Extract the [x, y] coordinate from the center of the cell holding the provided text.  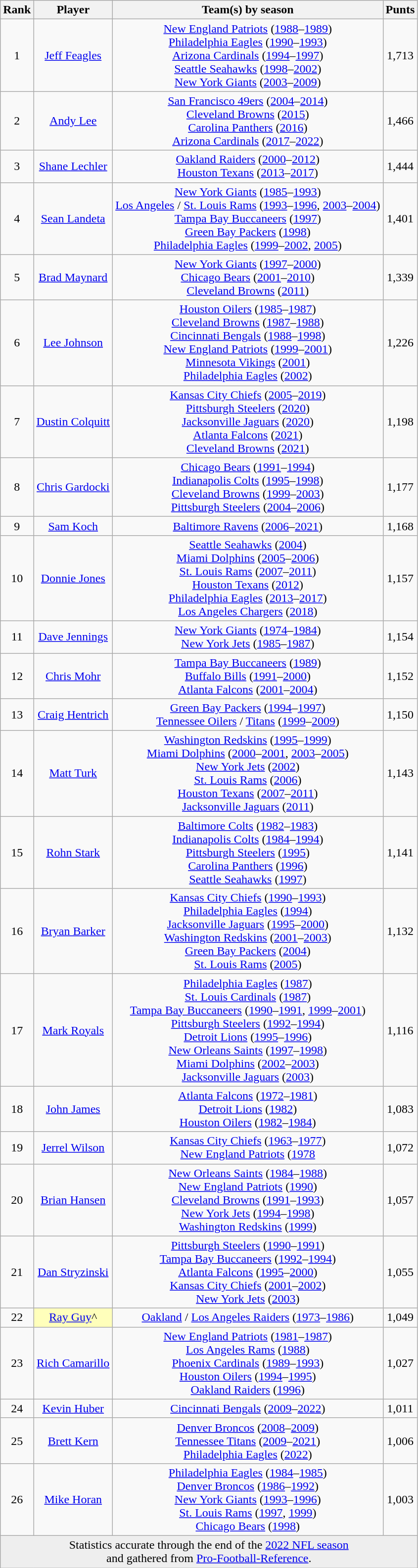
New York Giants (1997–2000)Chicago Bears (2001–2010)Cleveland Browns (2011) [248, 277]
1,132 [400, 931]
Pittsburgh Steelers (1990–1991)Tampa Bay Buccaneers (1992–1994) Atlanta Falcons (1995–2000)Kansas City Chiefs (2001–2002)New York Jets (2003) [248, 1272]
New England Patriots (1981–1987)Los Angeles Rams (1988)Phoenix Cardinals (1989–1993)Houston Oilers (1994–1995)Oakland Raiders (1996) [248, 1363]
Kevin Huber [73, 1408]
1,057 [400, 1200]
1,143 [400, 774]
Chris Mohr [73, 676]
23 [17, 1363]
1,157 [400, 578]
Green Bay Packers (1994–1997)Tennessee Oilers / Titans (1999–2009) [248, 715]
12 [17, 676]
1,713 [400, 55]
Brett Kern [73, 1441]
Cincinnati Bengals (2009–2022) [248, 1408]
1,027 [400, 1363]
Andy Lee [73, 121]
1,006 [400, 1441]
Player [73, 10]
1,141 [400, 852]
1,150 [400, 715]
6 [17, 343]
19 [17, 1147]
Dan Stryzinski [73, 1272]
New Orleans Saints (1984–1988)New England Patriots (1990) Cleveland Browns (1991–1993)New York Jets (1994–1998)Washington Redskins (1999) [248, 1200]
Ray Guy^ [73, 1317]
1,003 [400, 1499]
1,177 [400, 487]
10 [17, 578]
15 [17, 852]
1,401 [400, 218]
Oakland / Los Angeles Raiders (1973–1986) [248, 1317]
Jeff Feagles [73, 55]
Bryan Barker [73, 931]
1,226 [400, 343]
Oakland Raiders (2000–2012)Houston Texans (2013–2017) [248, 166]
14 [17, 774]
Shane Lechler [73, 166]
Chicago Bears (1991–1994)Indianapolis Colts (1995–1998)Cleveland Browns (1999–2003)Pittsburgh Steelers (2004–2006) [248, 487]
Brad Maynard [73, 277]
New England Patriots (1988–1989)Philadelphia Eagles (1990–1993)Arizona Cardinals (1994–1997)Seattle Seahawks (1998–2002)New York Giants (2003–2009) [248, 55]
4 [17, 218]
Brian Hansen [73, 1200]
7 [17, 422]
Lee Johnson [73, 343]
Team(s) by season [248, 10]
1 [17, 55]
Jerrel Wilson [73, 1147]
Craig Hentrich [73, 715]
2 [17, 121]
1,154 [400, 636]
Chris Gardocki [73, 487]
1,072 [400, 1147]
1,198 [400, 422]
1,152 [400, 676]
22 [17, 1317]
13 [17, 715]
16 [17, 931]
Baltimore Ravens (2006–2021) [248, 526]
Kansas City Chiefs (1963–1977)New England Patriots (1978 [248, 1147]
Mike Horan [73, 1499]
17 [17, 1030]
Rohn Stark [73, 852]
San Francisco 49ers (2004–2014)Cleveland Browns (2015)Carolina Panthers (2016)Arizona Cardinals (2017–2022) [248, 121]
26 [17, 1499]
1,168 [400, 526]
1,055 [400, 1272]
Rank [17, 10]
1,339 [400, 277]
20 [17, 1200]
1,116 [400, 1030]
1,466 [400, 121]
Baltimore Colts (1982–1983)Indianapolis Colts (1984–1994)Pittsburgh Steelers (1995)Carolina Panthers (1996)Seattle Seahawks (1997) [248, 852]
Dustin Colquitt [73, 422]
Tampa Bay Buccaneers (1989)Buffalo Bills (1991–2000)Atlanta Falcons (2001–2004) [248, 676]
Kansas City Chiefs (2005–2019)Pittsburgh Steelers (2020)Jacksonville Jaguars (2020)Atlanta Falcons (2021)Cleveland Browns (2021) [248, 422]
1,011 [400, 1408]
John James [73, 1109]
Atlanta Falcons (1972–1981)Detroit Lions (1982)Houston Oilers (1982–1984) [248, 1109]
1,083 [400, 1109]
Statistics accurate through the end of the 2022 NFL season and gathered from Pro-Football-Reference. [209, 1552]
8 [17, 487]
1,444 [400, 166]
18 [17, 1109]
Philadelphia Eagles (1984–1985)Denver Broncos (1986–1992)New York Giants (1993–1996)St. Louis Rams (1997, 1999)Chicago Bears (1998) [248, 1499]
Punts [400, 10]
9 [17, 526]
1,049 [400, 1317]
Donnie Jones [73, 578]
Matt Turk [73, 774]
24 [17, 1408]
Sean Landeta [73, 218]
5 [17, 277]
Rich Camarillo [73, 1363]
Mark Royals [73, 1030]
Denver Broncos (2008–2009)Tennessee Titans (2009–2021)Philadelphia Eagles (2022) [248, 1441]
Sam Koch [73, 526]
New York Giants (1974–1984)New York Jets (1985–1987) [248, 636]
Dave Jennings [73, 636]
25 [17, 1441]
21 [17, 1272]
11 [17, 636]
3 [17, 166]
